Provide the [x, y] coordinate of the cell's center where the given text is located.  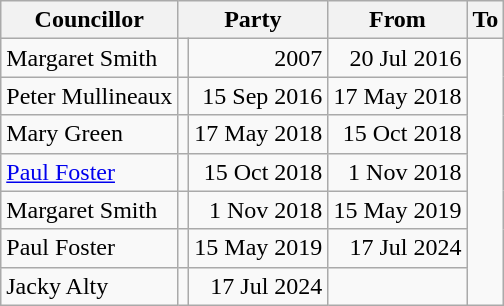
Councillor [90, 20]
Mary Green [90, 134]
20 Jul 2016 [398, 58]
From [398, 20]
2007 [258, 58]
15 Sep 2016 [258, 96]
To [486, 20]
Jacky Alty [90, 286]
Party [253, 20]
Peter Mullineaux [90, 96]
